Capture the cell that displays the provided text and extract its (x, y) central coordinate. 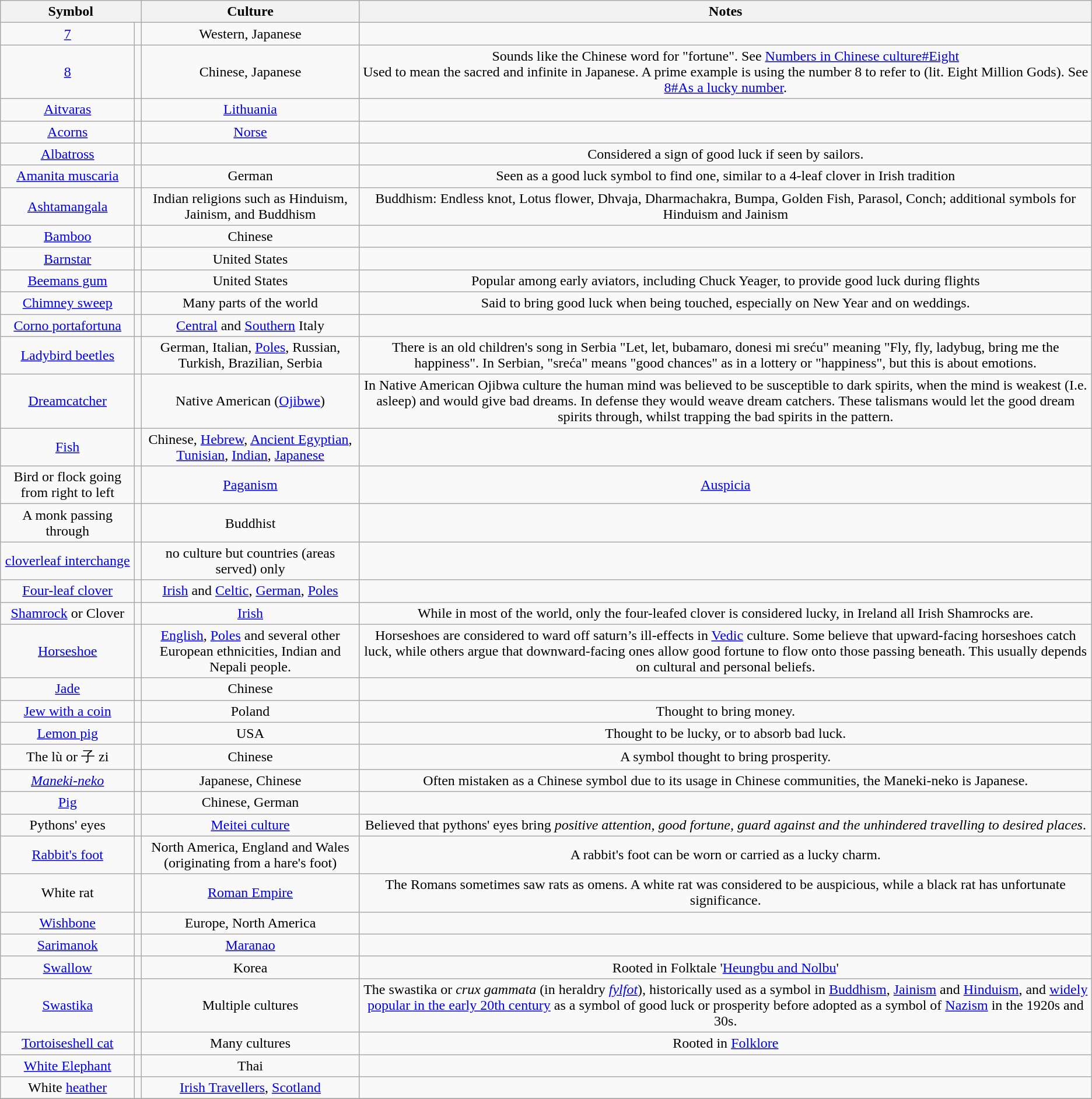
Jade (68, 689)
Bamboo (68, 236)
German (251, 176)
Thought to bring money. (726, 711)
Native American (Ojibwe) (251, 401)
Swastika (68, 1005)
While in most of the world, only the four-leafed clover is considered lucky, in Ireland all Irish Shamrocks are. (726, 613)
Lithuania (251, 110)
Four-leaf clover (68, 591)
Considered a sign of good luck if seen by sailors. (726, 154)
Japanese, Chinese (251, 780)
Thought to be lucky, or to absorb bad luck. (726, 733)
Jew with a coin (68, 711)
A rabbit's foot can be worn or carried as a lucky charm. (726, 855)
Paganism (251, 485)
Bird or flock going from right to left (68, 485)
Pig (68, 803)
cloverleaf interchange (68, 561)
Beemans gum (68, 281)
The lù or 子 zi (68, 757)
Ashtamangala (68, 206)
Rooted in Folktale 'Heungbu and Nolbu' (726, 967)
Korea (251, 967)
Chinese, Hebrew, Ancient Egyptian, Tunisian, Indian, Japanese (251, 447)
Irish and Celtic, German, Poles (251, 591)
Meitei culture (251, 825)
Chinese, Japanese (251, 72)
Europe, North America (251, 923)
Popular among early aviators, including Chuck Yeager, to provide good luck during flights (726, 281)
Buddhist (251, 523)
Swallow (68, 967)
Dreamcatcher (68, 401)
8 (68, 72)
Maneki-neko (68, 780)
A symbol thought to bring prosperity. (726, 757)
Often mistaken as a Chinese symbol due to its usage in Chinese communities, the Maneki-neko is Japanese. (726, 780)
Auspicia (726, 485)
Pythons' eyes (68, 825)
Lemon pig (68, 733)
Chinese, German (251, 803)
Acorns (68, 132)
Multiple cultures (251, 1005)
Barnstar (68, 258)
Indian religions such as Hinduism, Jainism, and Buddhism (251, 206)
Poland (251, 711)
Many cultures (251, 1043)
Wishbone (68, 923)
Central and Southern Italy (251, 325)
White rat (68, 892)
Tortoiseshell cat (68, 1043)
Notes (726, 12)
Shamrock or Clover (68, 613)
Symbol (71, 12)
English, Poles and several other European ethnicities, Indian and Nepali people. (251, 651)
Rabbit's foot (68, 855)
Sarimanok (68, 945)
The Romans sometimes saw rats as omens. A white rat was considered to be auspicious, while a black rat has unfortunate significance. (726, 892)
White Elephant (68, 1066)
Corno portafortuna (68, 325)
Culture (251, 12)
Amanita muscaria (68, 176)
Western, Japanese (251, 34)
Aitvaras (68, 110)
A monk passing through (68, 523)
Irish (251, 613)
Believed that pythons' eyes bring positive attention, good fortune, guard against and the unhindered travelling to desired places. (726, 825)
Roman Empire (251, 892)
North America, England and Wales (originating from a hare's foot) (251, 855)
7 (68, 34)
Buddhism: Endless knot, Lotus flower, Dhvaja, Dharmachakra, Bumpa, Golden Fish, Parasol, Conch; additional symbols for Hinduism and Jainism (726, 206)
Albatross (68, 154)
Chimney sweep (68, 303)
Irish Travellers, Scotland (251, 1088)
USA (251, 733)
Said to bring good luck when being touched, especially on New Year and on weddings. (726, 303)
Seen as a good luck symbol to find one, similar to a 4-leaf clover in Irish tradition (726, 176)
Rooted in Folklore (726, 1043)
Thai (251, 1066)
Many parts of the world (251, 303)
Ladybird beetles (68, 356)
German, Italian, Poles, Russian, Turkish, Brazilian, Serbia (251, 356)
no culture but countries (areas served) only (251, 561)
White heather (68, 1088)
Fish (68, 447)
Norse (251, 132)
Maranao (251, 945)
Horseshoe (68, 651)
